Locate the cell with the specified text and output its (x, y) center coordinate. 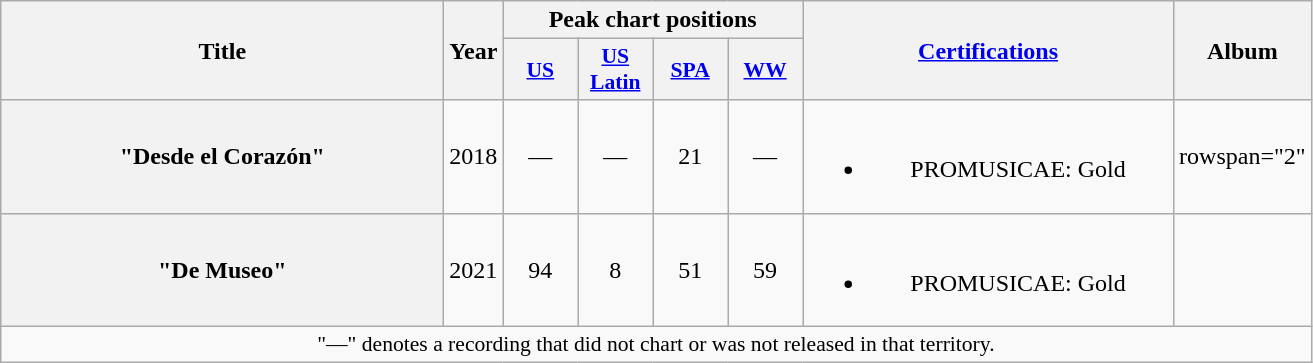
Year (474, 50)
"De Museo" (222, 270)
59 (766, 270)
94 (540, 270)
"—" denotes a recording that did not chart or was not released in that territory. (656, 344)
rowspan="2" (1243, 156)
51 (690, 270)
Certifications (988, 50)
Album (1243, 50)
Title (222, 50)
Peak chart positions (653, 20)
"Desde el Corazón" (222, 156)
WW (766, 70)
8 (616, 270)
SPA (690, 70)
USLatin (616, 70)
21 (690, 156)
2018 (474, 156)
US (540, 70)
2021 (474, 270)
